Detect which cell encompasses the target text, then output its [x, y] center coordinate. 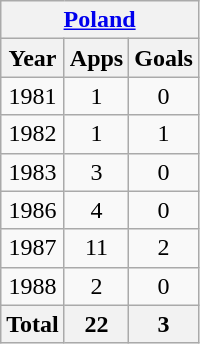
1986 [33, 210]
Apps [96, 58]
1981 [33, 96]
4 [96, 210]
22 [96, 324]
Total [33, 324]
1988 [33, 286]
1982 [33, 134]
Poland [100, 20]
11 [96, 248]
Year [33, 58]
1983 [33, 172]
1987 [33, 248]
Goals [164, 58]
